Detect which cell encompasses the target text, then output its (X, Y) center coordinate. 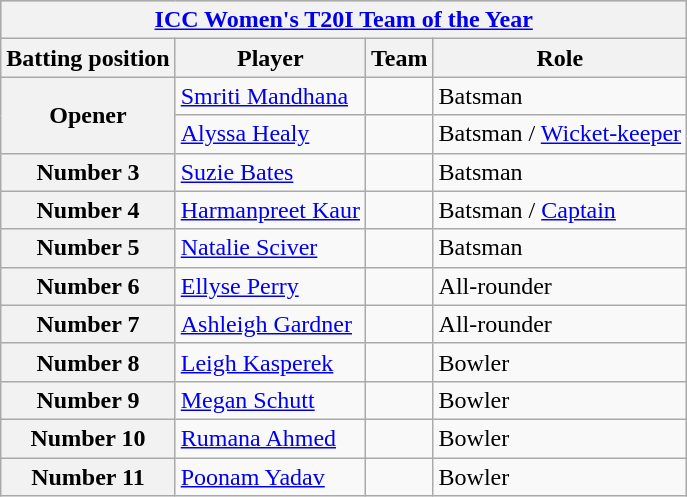
Natalie Sciver (270, 248)
Batting position (88, 58)
Suzie Bates (270, 172)
Megan Schutt (270, 400)
Ellyse Perry (270, 286)
Batsman / Captain (560, 210)
Harmanpreet Kaur (270, 210)
Number 10 (88, 438)
Number 3 (88, 172)
Batsman / Wicket-keeper (560, 134)
Player (270, 58)
Alyssa Healy (270, 134)
Number 7 (88, 324)
Opener (88, 115)
Number 6 (88, 286)
Number 5 (88, 248)
Rumana Ahmed (270, 438)
Smriti Mandhana (270, 96)
Number 4 (88, 210)
Poonam Yadav (270, 477)
Role (560, 58)
Number 8 (88, 362)
Leigh Kasperek (270, 362)
ICC Women's T20I Team of the Year (344, 20)
Number 9 (88, 400)
Team (400, 58)
Ashleigh Gardner (270, 324)
Number 11 (88, 477)
